Detect which cell encompasses the target text, then output its [x, y] center coordinate. 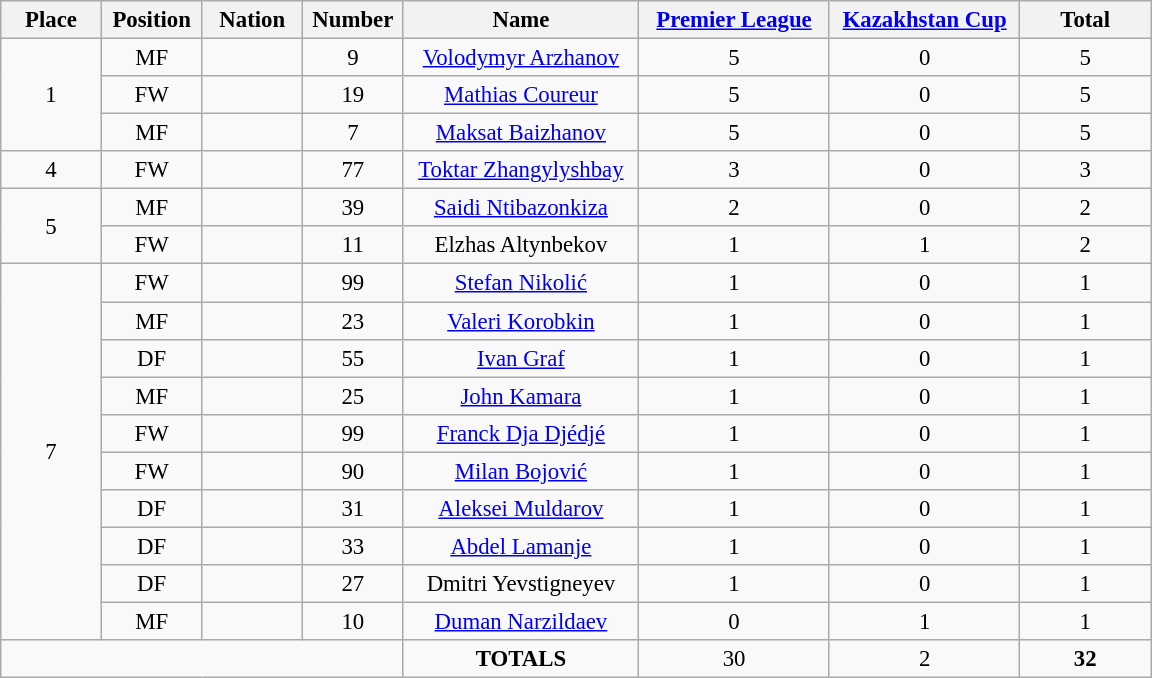
Total [1086, 20]
Valeri Korobkin [521, 321]
Duman Narzildaev [521, 621]
11 [354, 245]
Abdel Lamanje [521, 546]
77 [354, 170]
Nation [252, 20]
55 [354, 358]
Toktar Zhangylyshbay [521, 170]
Maksat Baizhanov [521, 133]
Position [152, 20]
Mathias Coureur [521, 95]
30 [734, 659]
Ivan Graf [521, 358]
Dmitri Yevstigneyev [521, 584]
Place [52, 20]
25 [354, 396]
32 [1086, 659]
39 [354, 208]
Number [354, 20]
90 [354, 471]
4 [52, 170]
Name [521, 20]
Aleksei Muldarov [521, 509]
Saidi Ntibazonkiza [521, 208]
John Kamara [521, 396]
Stefan Nikolić [521, 283]
Kazakhstan Cup [924, 20]
Volodymyr Arzhanov [521, 58]
23 [354, 321]
31 [354, 509]
27 [354, 584]
9 [354, 58]
TOTALS [521, 659]
Milan Bojović [521, 471]
10 [354, 621]
Franck Dja Djédjé [521, 433]
19 [354, 95]
33 [354, 546]
Elzhas Altynbekov [521, 245]
Premier League [734, 20]
